Return (x, y) of the center of cell containing provided text 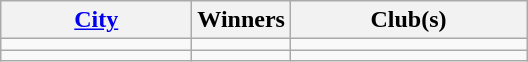
City (96, 20)
Club(s) (408, 20)
Winners (242, 20)
